Return [x, y] of the center of cell containing provided text 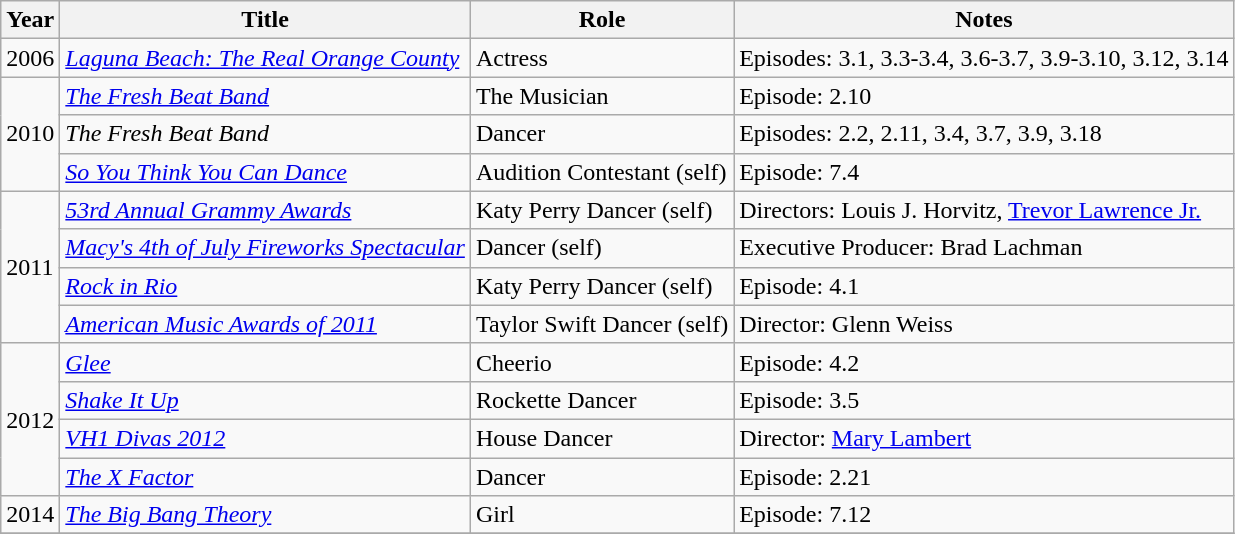
Episode: 7.12 [984, 515]
Cheerio [602, 362]
Rockette Dancer [602, 400]
2011 [30, 267]
Notes [984, 20]
2006 [30, 58]
Episodes: 2.2, 2.11, 3.4, 3.7, 3.9, 3.18 [984, 134]
Girl [602, 515]
Episode: 3.5 [984, 400]
Directors: Louis J. Horvitz, Trevor Lawrence Jr. [984, 210]
The X Factor [266, 477]
Episode: 7.4 [984, 172]
Episodes: 3.1, 3.3-3.4, 3.6-3.7, 3.9-3.10, 3.12, 3.14 [984, 58]
Glee [266, 362]
Shake It Up [266, 400]
Year [30, 20]
Macy's 4th of July Fireworks Spectacular [266, 248]
53rd Annual Grammy Awards [266, 210]
2012 [30, 419]
Director: Glenn Weiss [984, 324]
Role [602, 20]
Actress [602, 58]
Director: Mary Lambert [984, 438]
The Big Bang Theory [266, 515]
2014 [30, 515]
Episode: 2.10 [984, 96]
Dancer (self) [602, 248]
Title [266, 20]
2010 [30, 134]
Taylor Swift Dancer (self) [602, 324]
Rock in Rio [266, 286]
The Musician [602, 96]
VH1 Divas 2012 [266, 438]
Laguna Beach: The Real Orange County [266, 58]
Episode: 4.1 [984, 286]
House Dancer [602, 438]
Audition Contestant (self) [602, 172]
Executive Producer: Brad Lachman [984, 248]
American Music Awards of 2011 [266, 324]
So You Think You Can Dance [266, 172]
Episode: 2.21 [984, 477]
Episode: 4.2 [984, 362]
